Search for the cell housing the specified text and yield its [x, y] center coordinate. 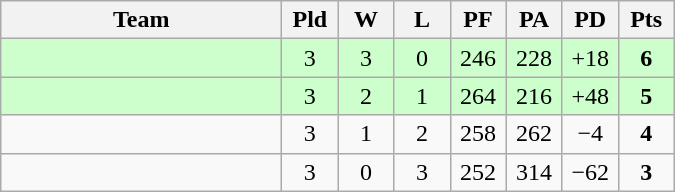
Pts [646, 20]
6 [646, 58]
262 [534, 134]
PA [534, 20]
L [422, 20]
−62 [590, 172]
W [366, 20]
+48 [590, 96]
228 [534, 58]
PF [478, 20]
252 [478, 172]
216 [534, 96]
246 [478, 58]
−4 [590, 134]
+18 [590, 58]
264 [478, 96]
Pld [310, 20]
258 [478, 134]
PD [590, 20]
Team [142, 20]
5 [646, 96]
4 [646, 134]
314 [534, 172]
